Determine the [X, Y] coordinate at the center of the cell enclosing the given text.  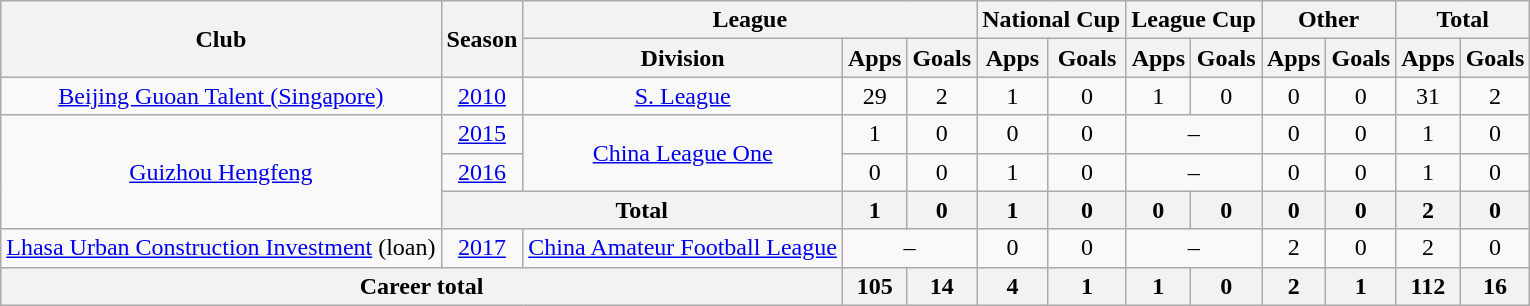
2015 [482, 134]
31 [1428, 96]
Division [683, 58]
105 [874, 286]
Other [1329, 20]
2016 [482, 172]
China League One [683, 153]
2017 [482, 248]
League [750, 20]
2010 [482, 96]
29 [874, 96]
16 [1495, 286]
Guizhou Hengfeng [221, 172]
112 [1428, 286]
Club [221, 39]
S. League [683, 96]
Career total [422, 286]
Beijing Guoan Talent (Singapore) [221, 96]
4 [1013, 286]
National Cup [1052, 20]
China Amateur Football League [683, 248]
Season [482, 39]
League Cup [1194, 20]
14 [942, 286]
Lhasa Urban Construction Investment (loan) [221, 248]
